Find where the given text appears and provide that cell's center as [X, Y] coordinate. 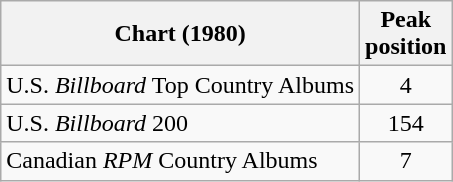
4 [406, 85]
Canadian RPM Country Albums [180, 161]
Chart (1980) [180, 34]
154 [406, 123]
7 [406, 161]
Peakposition [406, 34]
U.S. Billboard 200 [180, 123]
U.S. Billboard Top Country Albums [180, 85]
